From the cell containing the given text, extract its center point as [X, Y] coordinate. 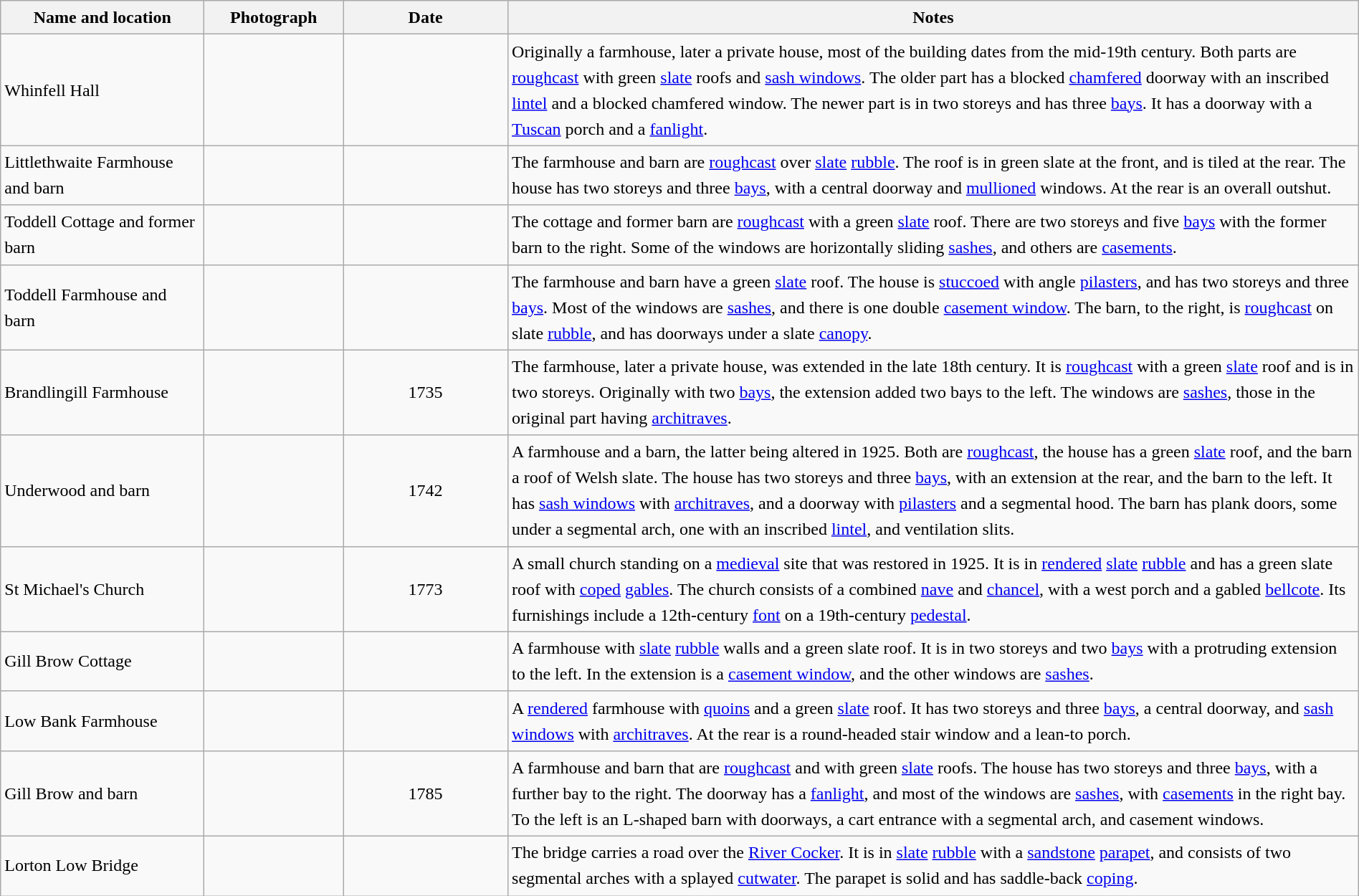
St Michael's Church [102, 589]
Date [426, 17]
Brandlingill Farmhouse [102, 393]
1785 [426, 793]
Toddell Cottage and former barn [102, 235]
Gill Brow Cottage [102, 661]
Low Bank Farmhouse [102, 721]
Toddell Farmhouse and barn [102, 307]
Whinfell Hall [102, 90]
Underwood and barn [102, 490]
Name and location [102, 17]
Gill Brow and barn [102, 793]
1773 [426, 589]
1735 [426, 393]
1742 [426, 490]
Littlethwaite Farmhouse and barn [102, 175]
Photograph [274, 17]
Lorton Low Bridge [102, 866]
Notes [933, 17]
